Search for the cell housing the specified text and yield its [x, y] center coordinate. 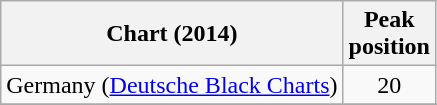
Peakposition [389, 34]
Germany (Deutsche Black Charts) [172, 85]
20 [389, 85]
Chart (2014) [172, 34]
